Determine the (x, y) coordinate at the center of the cell enclosing the given text.  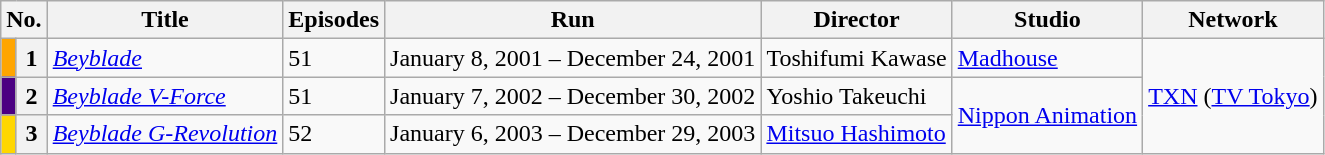
Mitsuo Hashimoto (856, 134)
TXN (TV Tokyo) (1233, 96)
Toshifumi Kawase (856, 58)
2 (32, 96)
52 (334, 134)
Beyblade V-Force (165, 96)
Beyblade (165, 58)
Episodes (334, 20)
Network (1233, 20)
Run (573, 20)
3 (32, 134)
Beyblade G-Revolution (165, 134)
Yoshio Takeuchi (856, 96)
Title (165, 20)
No. (24, 20)
Director (856, 20)
Nippon Animation (1047, 115)
January 7, 2002 – December 30, 2002 (573, 96)
1 (32, 58)
Studio (1047, 20)
Madhouse (1047, 58)
January 6, 2003 – December 29, 2003 (573, 134)
January 8, 2001 – December 24, 2001 (573, 58)
